Scan for the cell matching the given text and deliver its [X, Y] coordinate at center. 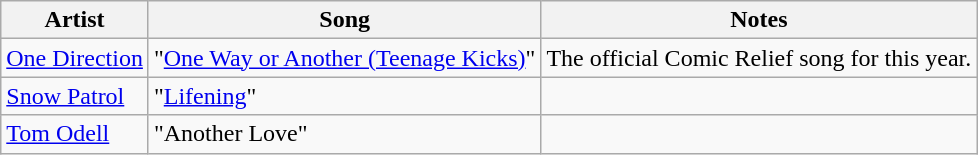
Artist [75, 20]
Snow Patrol [75, 96]
The official Comic Relief song for this year. [759, 58]
One Direction [75, 58]
"Lifening" [344, 96]
Song [344, 20]
"One Way or Another (Teenage Kicks)" [344, 58]
Notes [759, 20]
"Another Love" [344, 134]
Tom Odell [75, 134]
